Provide the [x, y] coordinate of the cell's center where the given text is located.  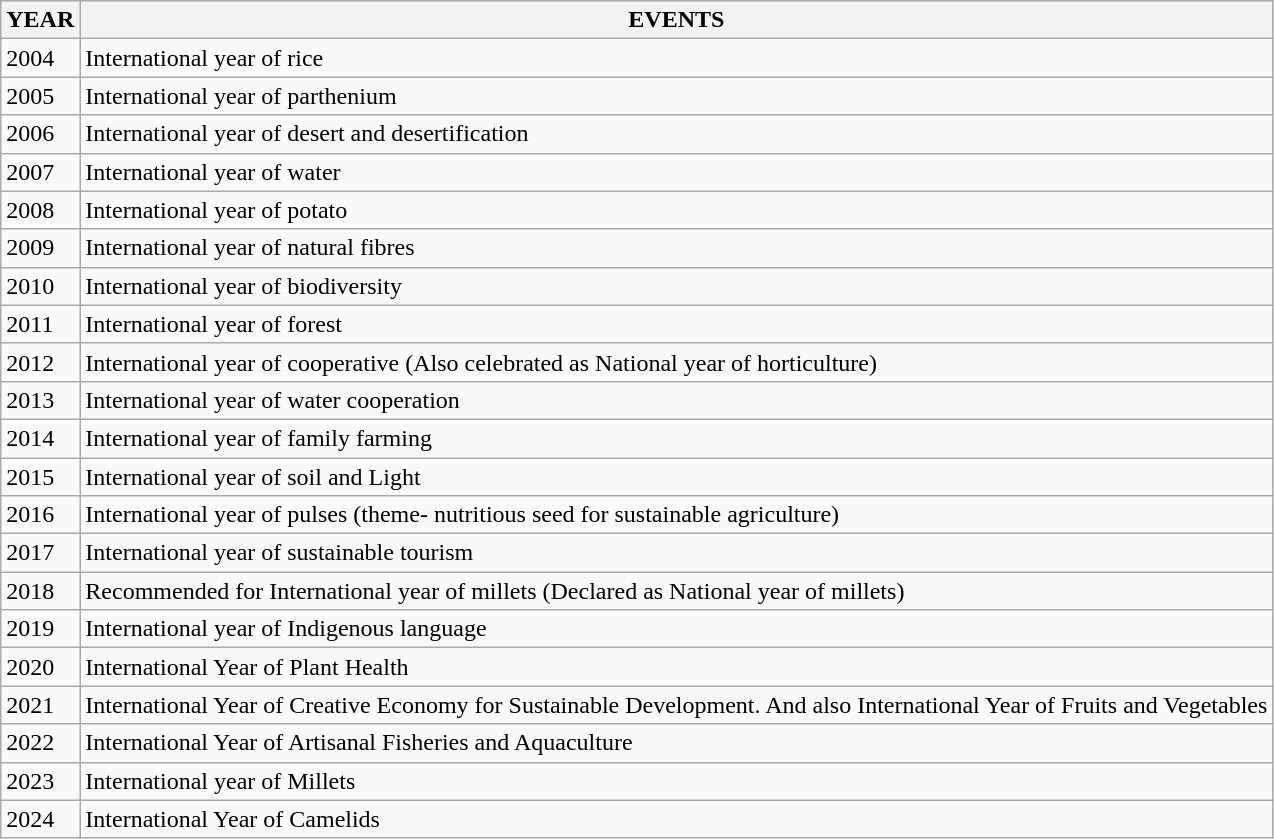
2020 [40, 667]
International year of water cooperation [676, 400]
2008 [40, 210]
International year of Indigenous language [676, 629]
International year of potato [676, 210]
2015 [40, 477]
International Year of Plant Health [676, 667]
YEAR [40, 20]
2024 [40, 819]
2007 [40, 172]
International year of cooperative (Also celebrated as National year of horticulture) [676, 362]
2004 [40, 58]
International year of Millets [676, 781]
International Year of Camelids [676, 819]
2017 [40, 553]
2016 [40, 515]
2009 [40, 248]
International year of soil and Light [676, 477]
International year of biodiversity [676, 286]
International year of sustainable tourism [676, 553]
International year of rice [676, 58]
2021 [40, 705]
International year of natural fibres [676, 248]
2010 [40, 286]
International year of pulses (theme- nutritious seed for sustainable agriculture) [676, 515]
2014 [40, 438]
International year of forest [676, 324]
International year of water [676, 172]
International year of desert and desertification [676, 134]
International year of family farming [676, 438]
International Year of Artisanal Fisheries and Aquaculture [676, 743]
2019 [40, 629]
EVENTS [676, 20]
2012 [40, 362]
2023 [40, 781]
Recommended for International year of millets (Declared as National year of millets) [676, 591]
International year of parthenium [676, 96]
2011 [40, 324]
2006 [40, 134]
2013 [40, 400]
2022 [40, 743]
2005 [40, 96]
International Year of Creative Economy for Sustainable Development. And also International Year of Fruits and Vegetables [676, 705]
2018 [40, 591]
